Scan for the cell matching the given text and deliver its [X, Y] coordinate at center. 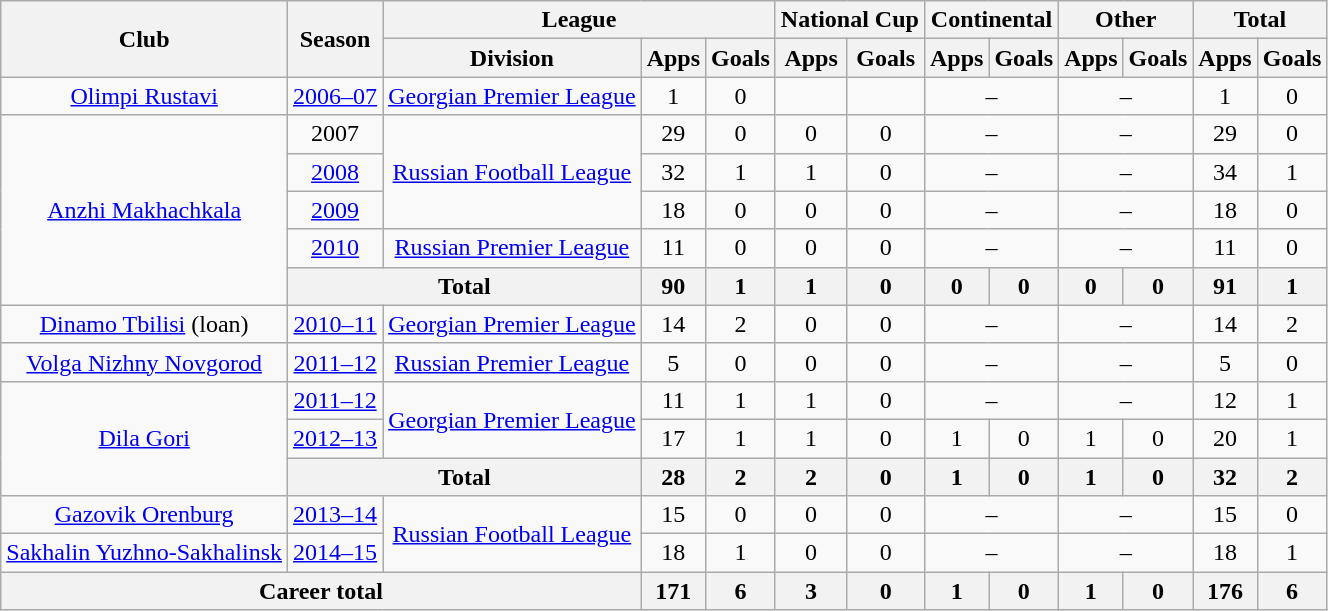
Sakhalin Yuzhno-Sakhalinsk [144, 553]
Season [336, 39]
2010–11 [336, 324]
3 [811, 591]
Division [512, 58]
171 [673, 591]
Other [1126, 20]
Olimpi Rustavi [144, 96]
28 [673, 477]
Gazovik Orenburg [144, 515]
Dila Gori [144, 438]
2008 [336, 172]
Club [144, 39]
2009 [336, 210]
176 [1225, 591]
2007 [336, 134]
Anzhi Makhachkala [144, 210]
League [580, 20]
12 [1225, 400]
Career total [321, 591]
2013–14 [336, 515]
Dinamo Tbilisi (loan) [144, 324]
2006–07 [336, 96]
17 [673, 438]
2012–13 [336, 438]
90 [673, 286]
National Cup [850, 20]
Volga Nizhny Novgorod [144, 362]
34 [1225, 172]
Continental [991, 20]
2010 [336, 248]
20 [1225, 438]
2014–15 [336, 553]
91 [1225, 286]
